Search for the cell housing the specified text and yield its [X, Y] center coordinate. 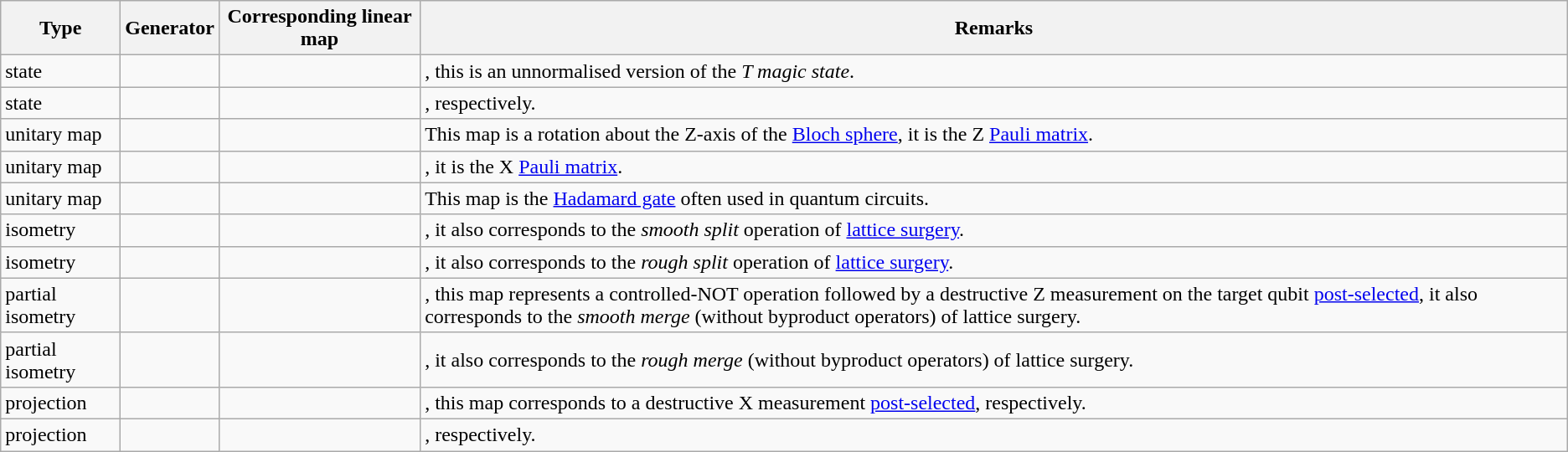
, it also corresponds to the rough merge (without byproduct operators) of lattice surgery. [994, 360]
, this map corresponds to a destructive X measurement post-selected, respectively. [994, 403]
, this is an unnormalised version of the T magic state. [994, 71]
Type [60, 28]
, it also corresponds to the smooth split operation of lattice surgery. [994, 230]
Remarks [994, 28]
, it also corresponds to the rough split operation of lattice surgery. [994, 262]
Corresponding linear map [319, 28]
, it is the X Pauli matrix. [994, 167]
Generator [170, 28]
This map is the Hadamard gate often used in quantum circuits. [994, 198]
This map is a rotation about the Z-axis of the Bloch sphere, it is the Z Pauli matrix. [994, 135]
